Identify which cell holds the provided text, then report its (x, y) central coordinate. 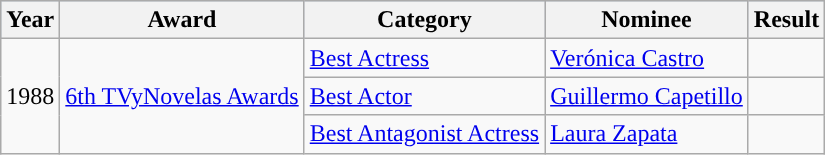
Award (182, 20)
Guillermo Capetillo (647, 96)
Year (30, 20)
1988 (30, 96)
Verónica Castro (647, 58)
6th TVyNovelas Awards (182, 96)
Category (424, 20)
Best Actress (424, 58)
Result (786, 20)
Best Antagonist Actress (424, 134)
Best Actor (424, 96)
Nominee (647, 20)
Laura Zapata (647, 134)
